Return the (x, y) coordinate for the center point of the cell that contains the specified text.  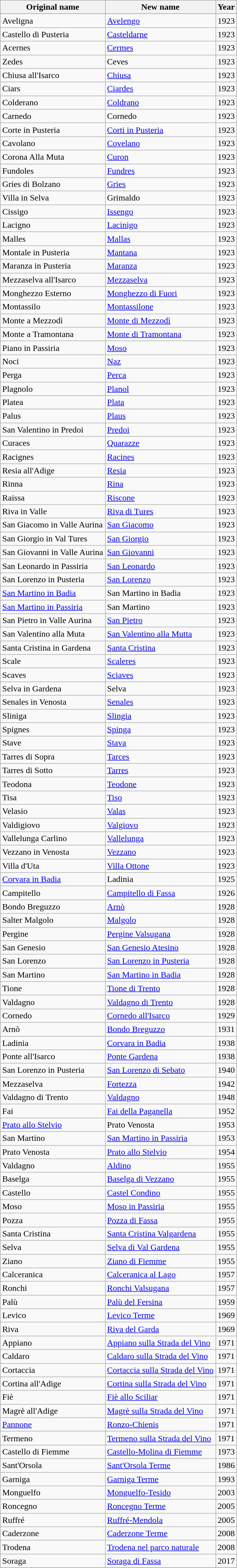
Maranza (160, 266)
Velasio (53, 811)
Scaleres (160, 661)
Appiano sulla Strada del Vino (160, 1343)
Aveligna (53, 21)
San Pietro (160, 621)
Mantana (160, 252)
Riva del Garda (160, 1329)
Fiè allo Sciliar (160, 1397)
2017 (226, 1561)
Covelano (160, 143)
Garniga Terme (160, 1479)
Ronzo-Chienis (160, 1424)
Campitello di Fassa (160, 893)
Ziano di Fiemme (160, 1261)
Moso in Passiria (160, 1206)
Cissigo (53, 212)
Resia (160, 471)
Issengo (160, 212)
1926 (226, 893)
Platea (53, 402)
1993 (226, 1479)
Soraga di Fassa (160, 1561)
Tarres di Sotto (53, 770)
Santa Cristina Valgardena (160, 1234)
San Giovanni in Valle Aurina (53, 552)
Caderzone (53, 1534)
Vallelunga Carlino (53, 839)
Monte di Mezzodì (160, 320)
Cavolano (53, 143)
Maranza in Pusteria (53, 266)
Vezzano in Venosta (53, 852)
Trodena (53, 1547)
Sant'Orsola (53, 1465)
1959 (226, 1302)
Curon (160, 157)
1973 (226, 1452)
San Leonardo (160, 566)
San Pietro in Valle Aurina (53, 621)
Vallelunga (160, 839)
Ponte Gardena (160, 1057)
San Valentino alla Mutta (160, 634)
San Giorgio (160, 539)
Predoi (160, 430)
Tiso (160, 797)
Levico Terme (160, 1316)
Ronchi (53, 1288)
Castel Condino (160, 1193)
Aldino (160, 1166)
San Lorenzo di Sebato (160, 1070)
Tarres (160, 770)
Ruffré (53, 1520)
Termeno sulla Strada del Vino (160, 1438)
Teodona (53, 784)
Riva di Tures (160, 511)
Riscone (160, 498)
Roncegno Terme (160, 1506)
Plata (160, 402)
Pozza di Fassa (160, 1220)
Malles (53, 239)
New name (160, 7)
Spinga (160, 729)
Trodena nel parco naturale (160, 1547)
Quarazze (160, 443)
1986 (226, 1465)
Plagnolo (53, 389)
Piano in Passiria (53, 348)
Castello (53, 1193)
Original name (53, 7)
San Giovanni (160, 552)
1948 (226, 1097)
Palù del Fersina (160, 1302)
Montassilone (160, 307)
Ruffré-Mendola (160, 1520)
Cortaccia sulla Strada del Vino (160, 1370)
San Giorgio in Val Tures (53, 539)
Plaus (160, 416)
Ciardes (160, 89)
Campitello (53, 893)
San Giacomo in Valle Aurina (53, 525)
Castello di Pusteria (53, 34)
Tarces (160, 757)
Cortina sulla Strada del Vino (160, 1384)
Villa d'Uta (53, 866)
Riva (53, 1329)
Magrè sulla Strada del Vino (160, 1411)
Ciars (53, 89)
Stava (160, 743)
Carnedo (53, 116)
Calceranica (53, 1275)
Monte a Tramontana (53, 334)
San Genesio (53, 947)
Mezzaselva all'Isarco (53, 280)
Roncegno (53, 1506)
Spignes (53, 729)
Baselga (53, 1179)
Valgiovo (160, 825)
1940 (226, 1070)
Raissa (53, 498)
Montale in Pusteria (53, 252)
Garniga (53, 1479)
Lacigno (53, 225)
Magrè all'Adige (53, 1411)
Fortezza (160, 1084)
1931 (226, 1029)
Perga (53, 375)
Senales in Venosta (53, 702)
Villa Ottone (160, 866)
Monguelfo-Tesido (160, 1493)
Cornedo all'Isarco (160, 1015)
Grimaldo (160, 198)
Ziano (53, 1261)
Rina (160, 484)
Sant'Orsola Terme (160, 1465)
1954 (226, 1152)
Racignes (53, 457)
San Giacomo (160, 525)
Monghezzo Esterno (53, 293)
Pergine Valsugana (160, 934)
Monte di Tramontana (160, 334)
Tarres di Sopra (53, 757)
1952 (226, 1111)
Mallas (160, 239)
Pannone (53, 1424)
Teodone (160, 784)
Salter Malgolo (53, 920)
Vezzano (160, 852)
Year (226, 7)
Ponte all'Isarco (53, 1057)
2003 (226, 1493)
Tione di Trento (160, 988)
Santa Cristina in Gardena (53, 648)
1942 (226, 1084)
Stave (53, 743)
Riva in Valle (53, 511)
Corte in Pusteria (53, 130)
Pozza (53, 1220)
Selva di Val Gardena (160, 1247)
Cermes (160, 48)
Baselga di Vezzano (160, 1179)
Ceves (160, 62)
Calceranica al Lago (160, 1275)
Curaces (53, 443)
Acernes (53, 48)
Sciaves (160, 675)
Pergine (53, 934)
Senales (160, 702)
Rinna (53, 484)
Montassilo (53, 307)
Selva in Gardena (53, 689)
Monguelfo (53, 1493)
Monghezzo di Fuori (160, 293)
Coldrano (160, 102)
San Leonardo in Passiria (53, 566)
Zedes (53, 62)
Valas (160, 811)
San Valentino in Predoi (53, 430)
Caldaro (53, 1356)
Scaves (53, 675)
Perca (160, 375)
Avelengo (160, 21)
Planol (160, 389)
San Valentino alla Muta (53, 634)
Tisa (53, 797)
Resia all'Adige (53, 471)
Caldaro sulla Strada del Vino (160, 1356)
Racines (160, 457)
Gries (160, 184)
Chiusa (160, 75)
Naz (160, 361)
Gries di Bolzano (53, 184)
San Genesio Atesino (160, 947)
Appiano (53, 1343)
Monte a Mezzodì (53, 320)
Sliniga (53, 716)
Fiè (53, 1397)
Cortaccia (53, 1370)
Valdigiovo (53, 825)
Casteldarne (160, 34)
1925 (226, 879)
Corti in Pusteria (160, 130)
Caderzone Terme (160, 1534)
Palus (53, 416)
Ronchi Valsugana (160, 1288)
Colderano (53, 102)
Fai della Paganella (160, 1111)
Noci (53, 361)
Villa in Selva (53, 198)
Tione (53, 988)
Slingia (160, 716)
Chiusa all'Isarco (53, 75)
Cortina all'Adige (53, 1384)
Fundres (160, 171)
Castello-Molina di Fiemme (160, 1452)
Palù (53, 1302)
Lacinigo (160, 225)
Castello di Fiemme (53, 1452)
Malgolo (160, 920)
Fai (53, 1111)
Corona Alla Muta (53, 157)
Soraga (53, 1561)
Fundoles (53, 171)
Termeno (53, 1438)
1929 (226, 1015)
Levico (53, 1316)
Scale (53, 661)
